Identify which cell holds the provided text, then report its [X, Y] central coordinate. 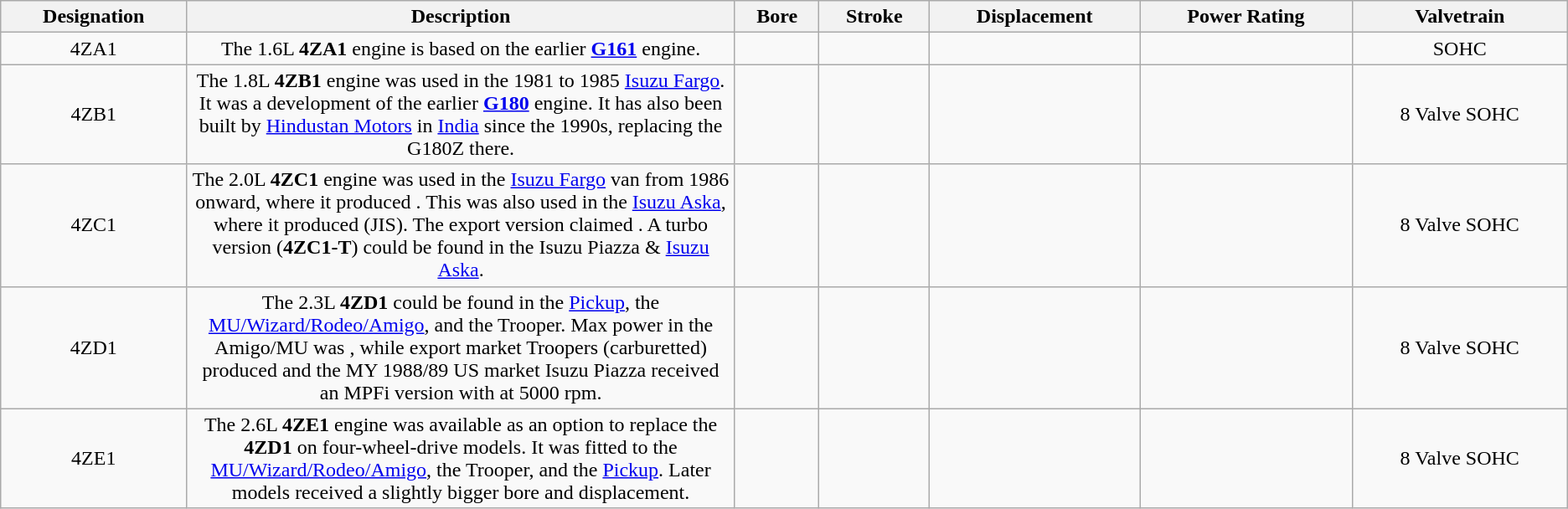
Bore [776, 17]
4ZC1 [94, 225]
Power Rating [1246, 17]
4ZB1 [94, 114]
Valvetrain [1459, 17]
4ZE1 [94, 459]
Description [461, 17]
Stroke [874, 17]
Designation [94, 17]
The 1.6L 4ZA1 engine is based on the earlier G161 engine. [461, 49]
SOHC [1459, 49]
4ZA1 [94, 49]
Displacement [1035, 17]
4ZD1 [94, 347]
